Scan for the cell matching the given text and deliver its (X, Y) coordinate at center. 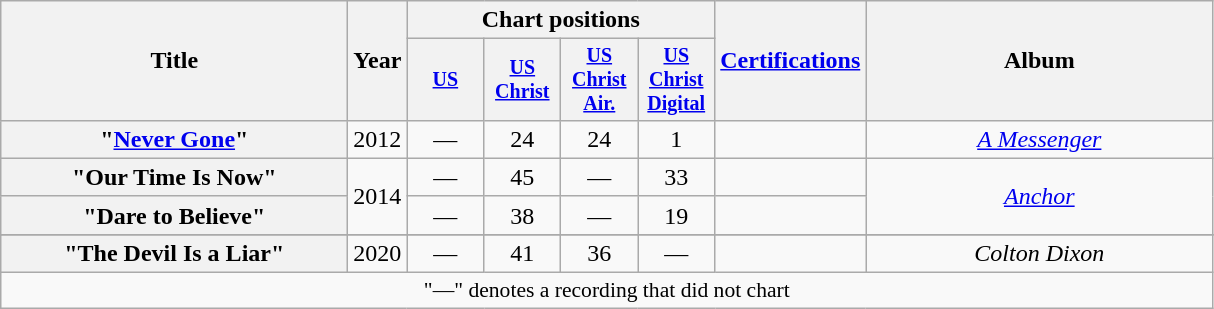
2020 (378, 253)
45 (522, 177)
USChristDigital (676, 80)
33 (676, 177)
A Messenger (1040, 139)
36 (600, 253)
USChrist Air. (600, 80)
"The Devil Is a Liar" (174, 253)
Anchor (1040, 196)
Title (174, 61)
Certifications (790, 61)
"—" denotes a recording that did not chart (607, 291)
US (446, 80)
41 (522, 253)
1 (676, 139)
Year (378, 61)
2012 (378, 139)
"Our Time Is Now" (174, 177)
Colton Dixon (1040, 253)
"Never Gone" (174, 139)
USChrist (522, 80)
19 (676, 215)
2014 (378, 196)
Album (1040, 61)
"Dare to Believe" (174, 215)
38 (522, 215)
Chart positions (561, 20)
